Output the [X, Y] coordinate of the center of the cell containing the given text.  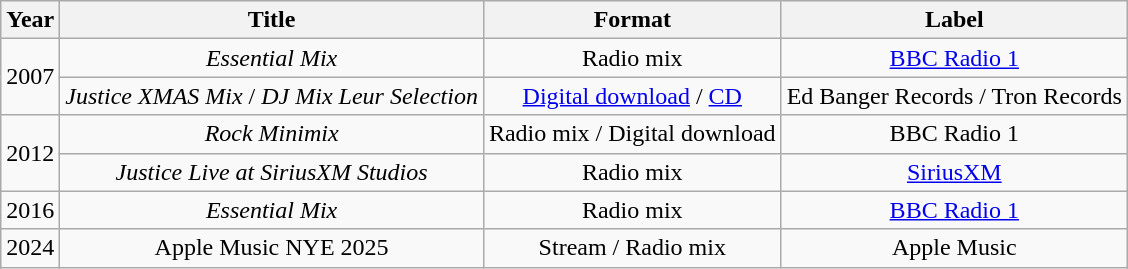
Digital download / CD [632, 96]
2016 [30, 210]
Apple Music [954, 248]
Rock Minimix [272, 134]
Justice XMAS Mix / DJ Mix Leur Selection [272, 96]
Justice Live at SiriusXM Studios [272, 172]
Apple Music NYE 2025 [272, 248]
Ed Banger Records / Tron Records [954, 96]
Year [30, 20]
Stream / Radio mix [632, 248]
Label [954, 20]
Radio mix / Digital download [632, 134]
2012 [30, 153]
Format [632, 20]
2007 [30, 77]
SiriusXM [954, 172]
2024 [30, 248]
Title [272, 20]
